Pinpoint the cell where the given text exists, returning its (x, y) midpoint coordinate. 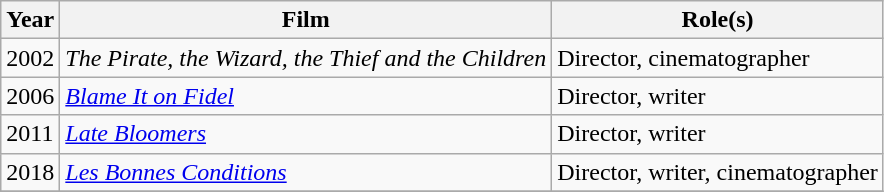
2002 (30, 58)
Director, cinematographer (718, 58)
Late Bloomers (306, 134)
2018 (30, 172)
The Pirate, the Wizard, the Thief and the Children (306, 58)
Year (30, 20)
Les Bonnes Conditions (306, 172)
2006 (30, 96)
2011 (30, 134)
Role(s) (718, 20)
Blame It on Fidel (306, 96)
Director, writer, cinematographer (718, 172)
Film (306, 20)
